Identify which cell holds the provided text, then report its [x, y] central coordinate. 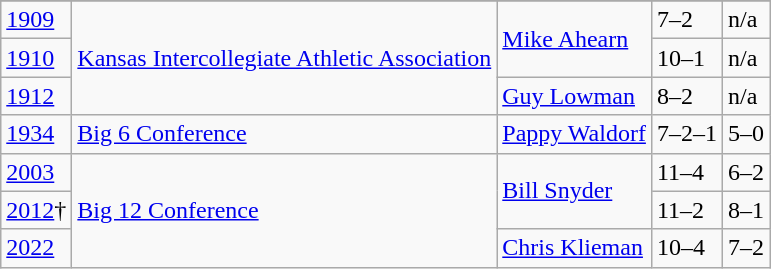
7–2–1 [686, 134]
1934 [36, 134]
1909 [36, 20]
Big 12 Conference [284, 210]
8–1 [746, 210]
11–2 [686, 210]
2003 [36, 172]
8–2 [686, 96]
Bill Snyder [574, 191]
Mike Ahearn [574, 39]
Chris Klieman [574, 248]
Pappy Waldorf [574, 134]
1912 [36, 96]
5–0 [746, 134]
Guy Lowman [574, 96]
2022 [36, 248]
6–2 [746, 172]
2012† [36, 210]
10–1 [686, 58]
Kansas Intercollegiate Athletic Association [284, 58]
Big 6 Conference [284, 134]
10–4 [686, 248]
11–4 [686, 172]
1910 [36, 58]
